Capture the cell that displays the provided text and extract its (X, Y) central coordinate. 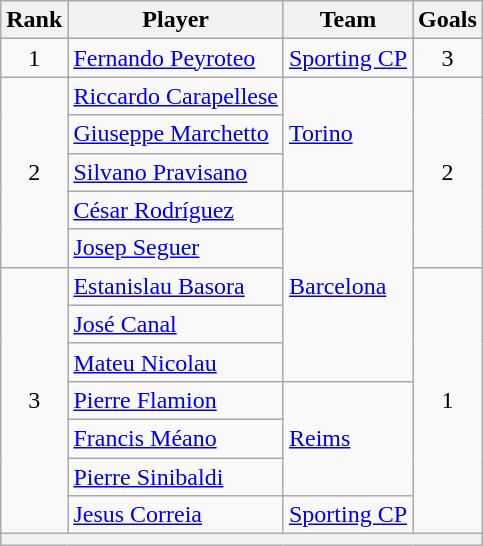
César Rodríguez (176, 210)
Francis Méano (176, 438)
Rank (34, 20)
Riccardo Carapellese (176, 96)
Silvano Pravisano (176, 172)
Fernando Peyroteo (176, 58)
Player (176, 20)
Mateu Nicolau (176, 362)
Torino (348, 134)
Josep Seguer (176, 248)
Estanislau Basora (176, 286)
Reims (348, 438)
Goals (448, 20)
Jesus Correia (176, 515)
Giuseppe Marchetto (176, 134)
Team (348, 20)
Barcelona (348, 286)
José Canal (176, 324)
Pierre Flamion (176, 400)
Pierre Sinibaldi (176, 477)
